Provide the (x, y) coordinate of the cell's center where the given text is located.  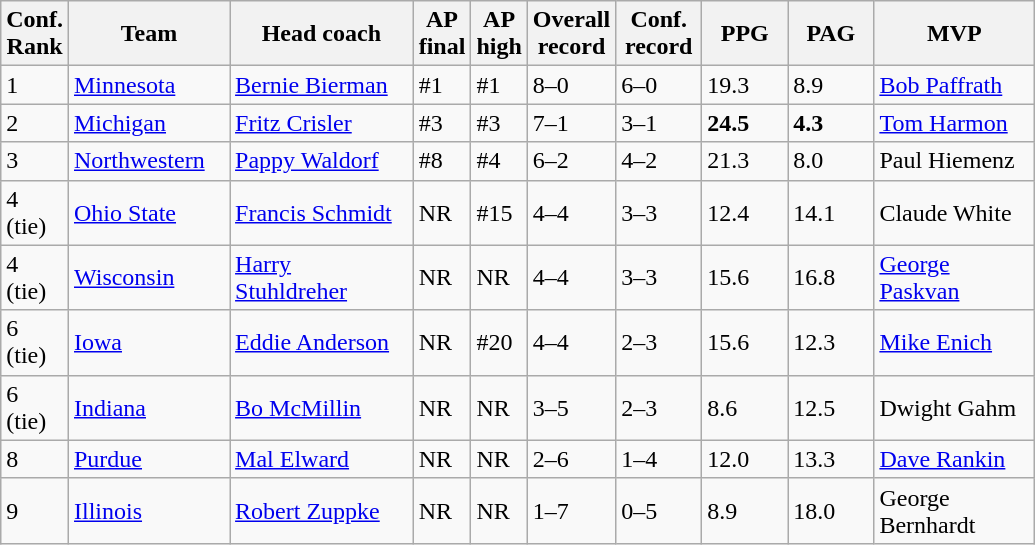
21.3 (745, 161)
16.8 (831, 278)
18.0 (831, 510)
8–0 (571, 85)
Paul Hiemenz (954, 161)
PAG (831, 34)
12.0 (745, 459)
1–7 (571, 510)
Mal Elward (322, 459)
George Bernhardt (954, 510)
Dwight Gahm (954, 408)
6–2 (571, 161)
Indiana (148, 408)
MVP (954, 34)
Fritz Crisler (322, 123)
Illinois (148, 510)
6–0 (659, 85)
Ohio State (148, 212)
Francis Schmidt (322, 212)
Purdue (148, 459)
Bo McMillin (322, 408)
7–1 (571, 123)
24.5 (745, 123)
Northwestern (148, 161)
1–4 (659, 459)
Michigan (148, 123)
Pappy Waldorf (322, 161)
#8 (442, 161)
Tom Harmon (954, 123)
Iowa (148, 342)
Claude White (954, 212)
12.3 (831, 342)
Harry Stuhldreher (322, 278)
12.4 (745, 212)
1 (35, 85)
Eddie Anderson (322, 342)
Bob Paffrath (954, 85)
Team (148, 34)
PPG (745, 34)
Conf. record (659, 34)
8.0 (831, 161)
Bernie Bierman (322, 85)
19.3 (745, 85)
AP high (499, 34)
8.6 (745, 408)
George Paskvan (954, 278)
AP final (442, 34)
3–5 (571, 408)
Conf. Rank (35, 34)
3–1 (659, 123)
14.1 (831, 212)
4.3 (831, 123)
13.3 (831, 459)
2 (35, 123)
Dave Rankin (954, 459)
Overall record (571, 34)
#20 (499, 342)
4–2 (659, 161)
2–6 (571, 459)
Minnesota (148, 85)
#15 (499, 212)
Head coach (322, 34)
Wisconsin (148, 278)
8 (35, 459)
Robert Zuppke (322, 510)
12.5 (831, 408)
#4 (499, 161)
3 (35, 161)
0–5 (659, 510)
Mike Enich (954, 342)
9 (35, 510)
